Identify which cell holds the provided text, then report its [x, y] central coordinate. 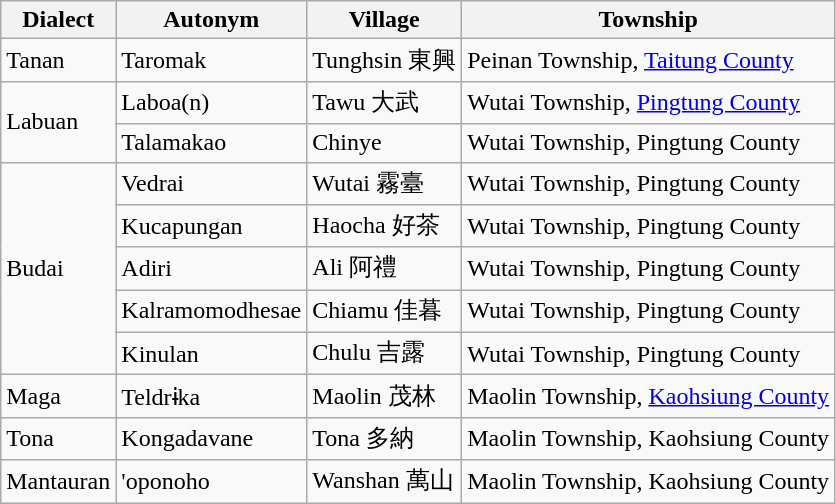
Kucapungan [212, 226]
Kinulan [212, 354]
Tawu 大武 [384, 102]
Labuan [58, 122]
Wutai 霧臺 [384, 184]
Village [384, 20]
Budai [58, 268]
Chulu 吉露 [384, 354]
Peinan Township, Taitung County [648, 60]
Wanshan 萬山 [384, 482]
Dialect [58, 20]
Laboa(n) [212, 102]
Township [648, 20]
Tunghsin 東興 [384, 60]
Mantauran [58, 482]
Tona 多納 [384, 438]
Chinye [384, 143]
Maga [58, 396]
Chiamu 佳暮 [384, 312]
Talamakao [212, 143]
Adiri [212, 268]
Ali 阿禮 [384, 268]
Tona [58, 438]
Vedrai [212, 184]
Tanan [58, 60]
Maolin 茂林 [384, 396]
Autonym [212, 20]
Taromak [212, 60]
Teldrɨka [212, 396]
'oponoho [212, 482]
Kalramomodhesae [212, 312]
Kongadavane [212, 438]
Haocha 好茶 [384, 226]
